Output the [x, y] coordinate of the center of the cell containing the given text.  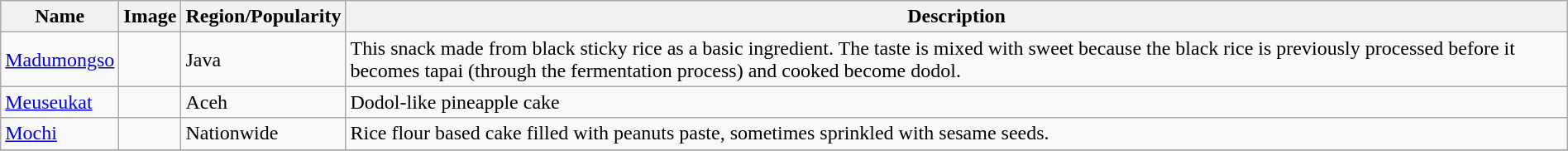
Mochi [60, 134]
Name [60, 17]
Meuseukat [60, 102]
Rice flour based cake filled with peanuts paste, sometimes sprinkled with sesame seeds. [956, 134]
Region/Popularity [263, 17]
Aceh [263, 102]
Dodol-like pineapple cake [956, 102]
Java [263, 60]
Madumongso [60, 60]
Description [956, 17]
Nationwide [263, 134]
Image [151, 17]
